Identify which cell holds the provided text, then report its (X, Y) central coordinate. 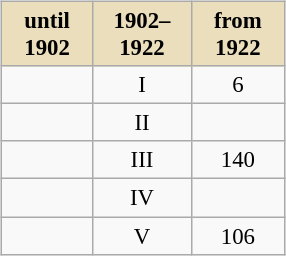
6 (238, 85)
III (142, 160)
from 1922 (238, 34)
1902–1922 (142, 34)
IV (142, 198)
until 1902 (48, 34)
V (142, 235)
II (142, 123)
I (142, 85)
140 (238, 160)
106 (238, 235)
